Find where the given text appears and provide that cell's center as [x, y] coordinate. 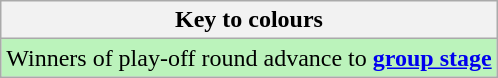
Winners of play-off round advance to group stage [249, 58]
Key to colours [249, 20]
